For the text-containing cell, return its midpoint in (x, y) coordinate format. 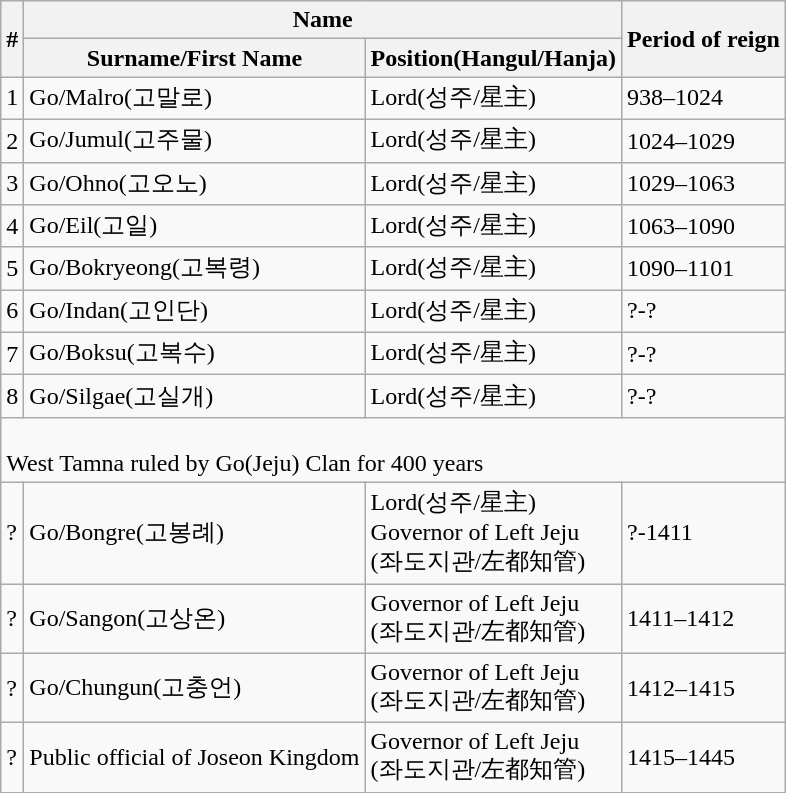
Go/Bokryeong(고복령) (194, 268)
West Tamna ruled by Go(Jeju) Clan for 400 years (394, 450)
Go/Boksu(고복수) (194, 354)
1415–1445 (703, 758)
Go/Indan(고인단) (194, 312)
7 (12, 354)
938–1024 (703, 98)
Go/Jumul(고주물) (194, 140)
Go/Eil(고일) (194, 226)
?-1411 (703, 532)
1411–1412 (703, 619)
Surname/First Name (194, 58)
Go/Malro(고말로) (194, 98)
Public official of Joseon Kingdom (194, 758)
Lord(성주/星主)Governor of Left Jeju(좌도지관/左都知管) (493, 532)
Go/Ohno(고오노) (194, 184)
5 (12, 268)
1412–1415 (703, 688)
Position(Hangul/Hanja) (493, 58)
1063–1090 (703, 226)
3 (12, 184)
6 (12, 312)
Go/Sangon(고상온) (194, 619)
Name (323, 20)
Go/Chungun(고충언) (194, 688)
Go/Bongre(고봉례) (194, 532)
8 (12, 396)
Go/Silgae(고실개) (194, 396)
4 (12, 226)
1024–1029 (703, 140)
1 (12, 98)
1029–1063 (703, 184)
2 (12, 140)
# (12, 39)
1090–1101 (703, 268)
Period of reign (703, 39)
